Extract the [x, y] coordinate from the center of the cell holding the provided text.  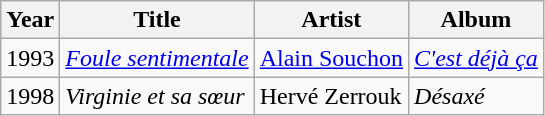
Hervé Zerrouk [331, 96]
Title [157, 20]
Désaxé [476, 96]
Artist [331, 20]
Alain Souchon [331, 58]
1998 [30, 96]
C'est déjà ça [476, 58]
Album [476, 20]
1993 [30, 58]
Year [30, 20]
Foule sentimentale [157, 58]
Virginie et sa sœur [157, 96]
